Capture the cell that displays the provided text and extract its [x, y] central coordinate. 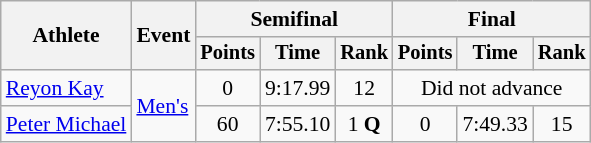
Men's [163, 106]
60 [227, 124]
Event [163, 36]
7:49.33 [494, 124]
Peter Michael [66, 124]
Athlete [66, 36]
12 [364, 88]
15 [562, 124]
Final [492, 19]
7:55.10 [298, 124]
Did not advance [492, 88]
9:17.99 [298, 88]
Semifinal [294, 19]
1 Q [364, 124]
Reyon Kay [66, 88]
